Provide the (X, Y) coordinate of the cell's center where the given text is located.  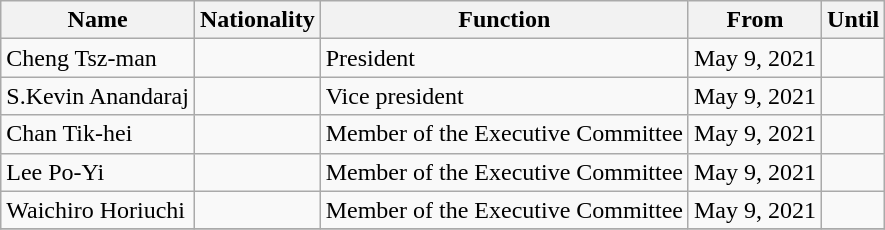
Name (98, 20)
Lee Po-Yi (98, 172)
S.Kevin Anandaraj (98, 96)
Cheng Tsz-man (98, 58)
Vice president (504, 96)
Nationality (257, 20)
Chan Tik-hei (98, 134)
Function (504, 20)
Until (854, 20)
President (504, 58)
From (754, 20)
Waichiro Horiuchi (98, 210)
